Pinpoint the cell where the given text exists, returning its [x, y] midpoint coordinate. 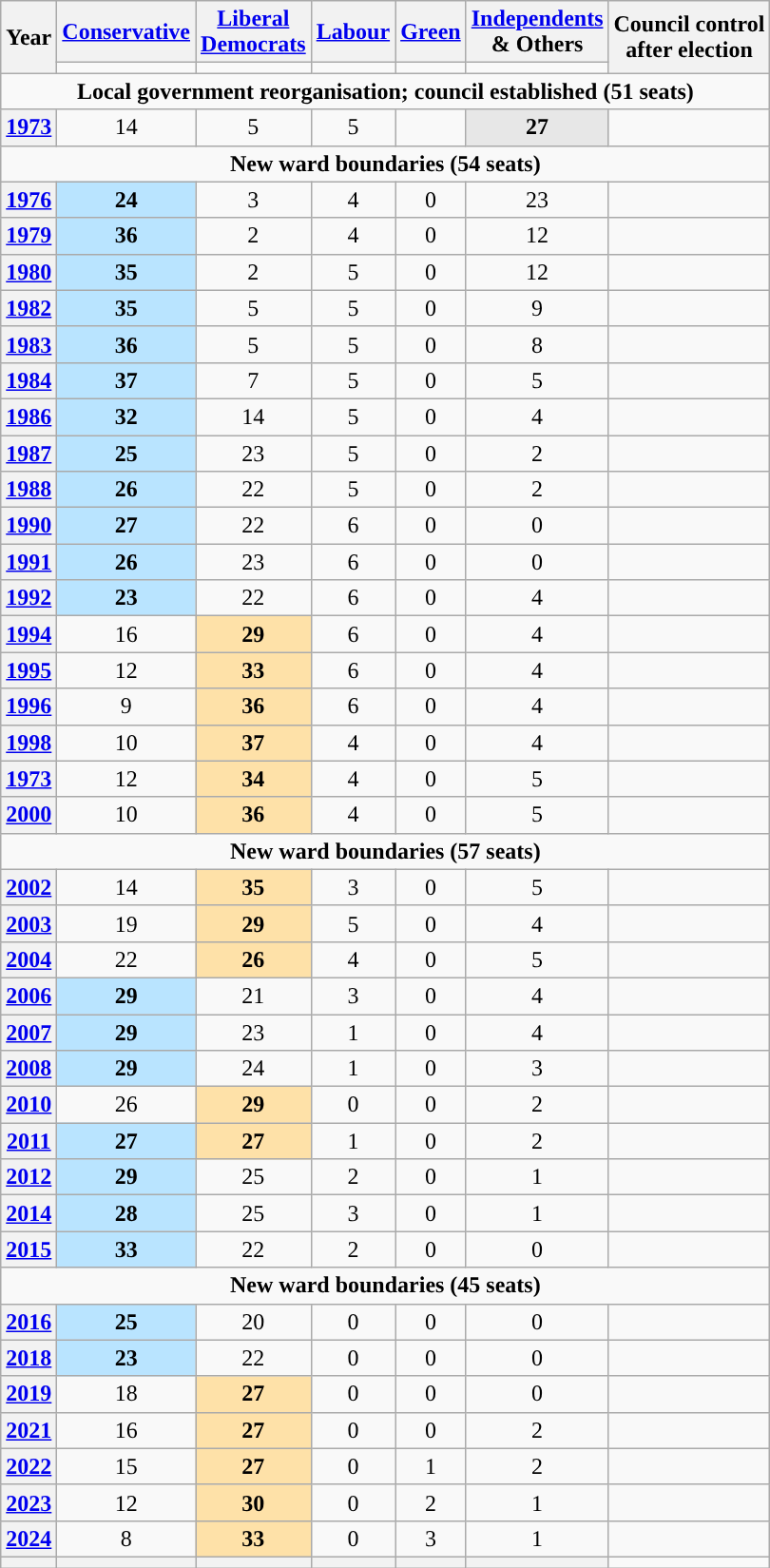
2023 [29, 1502]
1998 [29, 743]
2014 [29, 1213]
2016 [29, 1322]
New ward boundaries (54 seats) [386, 164]
Year [29, 37]
2024 [29, 1539]
1988 [29, 490]
1990 [29, 526]
2000 [29, 815]
2010 [29, 1105]
32 [126, 416]
1980 [29, 272]
2002 [29, 887]
1986 [29, 416]
Local government reorganisation; council established (51 seats) [386, 91]
1991 [29, 562]
2022 [29, 1466]
Labour [353, 32]
19 [126, 923]
Independents& Others [537, 32]
15 [126, 1466]
21 [254, 996]
2021 [29, 1430]
New ward boundaries (57 seats) [386, 851]
2018 [29, 1358]
Liberal Democrats [254, 32]
28 [126, 1213]
1982 [29, 308]
1983 [29, 344]
New ward boundaries (45 seats) [386, 1286]
Conservative [126, 32]
2003 [29, 923]
2019 [29, 1394]
1996 [29, 707]
34 [254, 779]
2012 [29, 1177]
Council controlafter election [689, 37]
18 [126, 1394]
Green [432, 32]
1994 [29, 634]
20 [254, 1322]
1995 [29, 670]
2006 [29, 996]
1992 [29, 598]
1976 [29, 200]
2004 [29, 959]
2015 [29, 1249]
2008 [29, 1069]
1984 [29, 380]
1987 [29, 454]
2011 [29, 1141]
30 [254, 1502]
2007 [29, 1032]
7 [254, 380]
1979 [29, 236]
